Provide the [X, Y] coordinate of the cell's center where the given text is located.  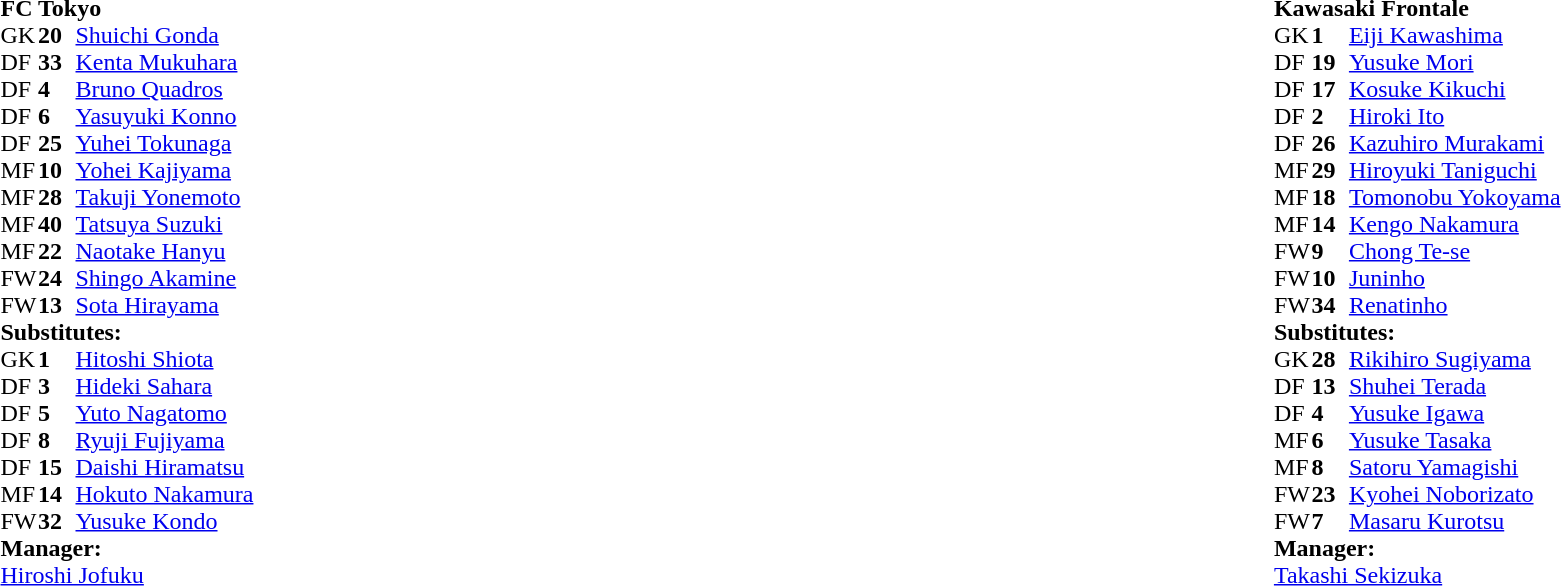
Satoru Yamagishi [1455, 468]
26 [1330, 144]
Hideki Sahara [165, 386]
5 [57, 414]
15 [57, 468]
Shuichi Gonda [165, 36]
Yusuke Kondo [165, 522]
Yusuke Tasaka [1455, 440]
Yusuke Mori [1455, 62]
Rikihiro Sugiyama [1455, 360]
Yuto Nagatomo [165, 414]
23 [1330, 494]
Shuhei Terada [1455, 386]
34 [1330, 306]
22 [57, 252]
32 [57, 522]
2 [1330, 116]
25 [57, 144]
Naotake Hanyu [165, 252]
7 [1330, 522]
Ryuji Fujiyama [165, 440]
Daishi Hiramatsu [165, 468]
Takuji Yonemoto [165, 198]
Yusuke Igawa [1455, 414]
Shingo Akamine [165, 278]
Eiji Kawashima [1455, 36]
20 [57, 36]
Yohei Kajiyama [165, 170]
29 [1330, 170]
Chong Te-se [1455, 252]
Yasuyuki Konno [165, 116]
19 [1330, 62]
Yuhei Tokunaga [165, 144]
Hiroyuki Taniguchi [1455, 170]
18 [1330, 198]
Masaru Kurotsu [1455, 522]
9 [1330, 252]
Tomonobu Yokoyama [1455, 198]
Kengo Nakamura [1455, 224]
Juninho [1455, 278]
Kosuke Kikuchi [1455, 90]
Kenta Mukuhara [165, 62]
Hokuto Nakamura [165, 494]
17 [1330, 90]
Hiroki Ito [1455, 116]
3 [57, 386]
Hitoshi Shiota [165, 360]
Kyohei Noborizato [1455, 494]
40 [57, 224]
Tatsuya Suzuki [165, 224]
24 [57, 278]
Sota Hirayama [165, 306]
33 [57, 62]
Kazuhiro Murakami [1455, 144]
Renatinho [1455, 306]
Bruno Quadros [165, 90]
